Scan for the cell matching the given text and deliver its (x, y) coordinate at center. 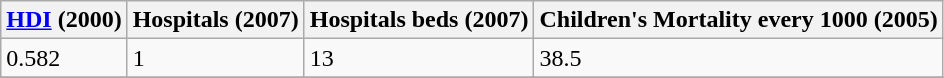
13 (419, 58)
1 (216, 58)
HDI (2000) (64, 20)
0.582 (64, 58)
Hospitals (2007) (216, 20)
Hospitals beds (2007) (419, 20)
Children's Mortality every 1000 (2005) (738, 20)
38.5 (738, 58)
